Provide the (x, y) coordinate of the cell's center where the given text is located.  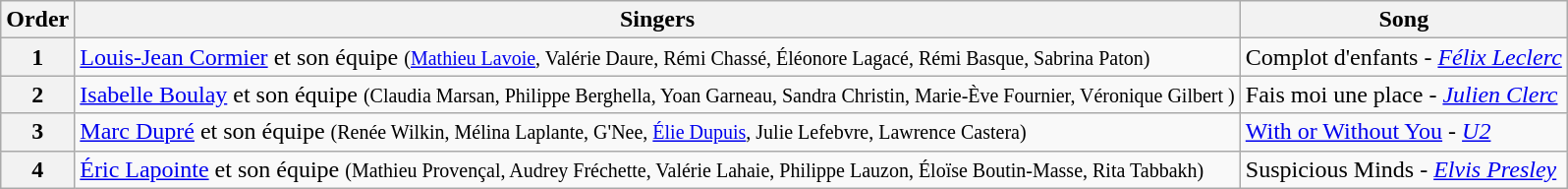
Louis-Jean Cormier et son équipe (Mathieu Lavoie, Valérie Daure, Rémi Chassé, Éléonore Lagacé, Rémi Basque, Sabrina Paton) (657, 57)
Éric Lapointe et son équipe (Mathieu Provençal, Audrey Fréchette, Valérie Lahaie, Philippe Lauzon, Éloïse Boutin-Masse, Rita Tabbakh) (657, 169)
Suspicious Minds - Elvis Presley (1403, 169)
Order (37, 20)
Isabelle Boulay et son équipe (Claudia Marsan, Philippe Berghella, Yoan Garneau, Sandra Christin, Marie-Ève Fournier, Véronique Gilbert ) (657, 94)
Singers (657, 20)
With or Without You - U2 (1403, 132)
Fais moi une place - Julien Clerc (1403, 94)
2 (37, 94)
Marc Dupré et son équipe (Renée Wilkin, Mélina Laplante, G'Nee, Élie Dupuis, Julie Lefebvre, Lawrence Castera) (657, 132)
4 (37, 169)
3 (37, 132)
1 (37, 57)
Song (1403, 20)
Complot d'enfants - Félix Leclerc (1403, 57)
